Search for the cell housing the specified text and yield its (X, Y) center coordinate. 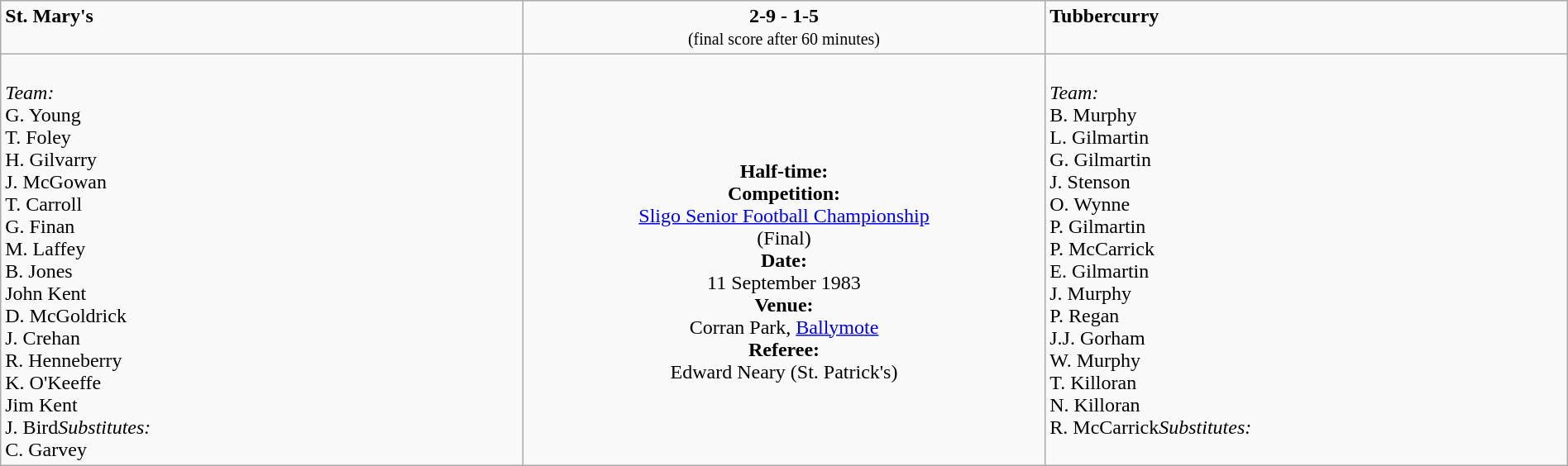
St. Mary's (262, 28)
2-9 - 1-5(final score after 60 minutes) (784, 28)
Half-time:Competition:Sligo Senior Football Championship(Final)Date:11 September 1983Venue:Corran Park, BallymoteReferee:Edward Neary (St. Patrick's) (784, 259)
Tubbercurry (1307, 28)
